Return the [X, Y] coordinate for the center point of the cell that contains the specified text.  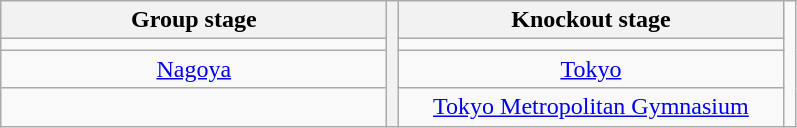
Knockout stage [591, 20]
Tokyo [591, 69]
Group stage [194, 20]
Tokyo Metropolitan Gymnasium [591, 107]
Nagoya [194, 69]
